Return [x, y] of the center of cell containing provided text 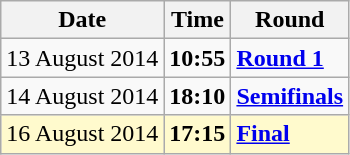
14 August 2014 [82, 96]
Round [290, 20]
16 August 2014 [82, 134]
Time [198, 20]
17:15 [198, 134]
18:10 [198, 96]
Semifinals [290, 96]
Final [290, 134]
Date [82, 20]
13 August 2014 [82, 58]
10:55 [198, 58]
Round 1 [290, 58]
